Identify which cell holds the provided text, then report its [X, Y] central coordinate. 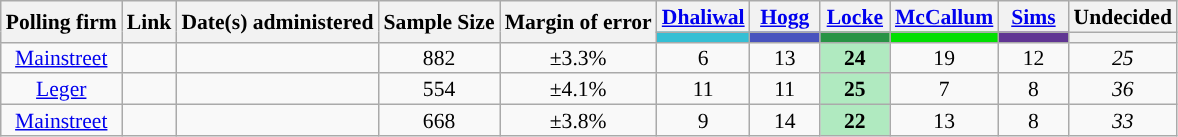
668 [440, 120]
Date(s) administered [277, 22]
Leger [62, 90]
Polling firm [62, 22]
33 [1122, 120]
6 [704, 58]
Link [150, 22]
±3.8% [578, 120]
12 [1033, 58]
±3.3% [578, 58]
36 [1122, 90]
7 [944, 90]
14 [785, 120]
19 [944, 58]
24 [855, 58]
±4.1% [578, 90]
Locke [855, 16]
882 [440, 58]
Margin of error [578, 22]
Dhaliwal [704, 16]
554 [440, 90]
Hogg [785, 16]
Sample Size [440, 22]
McCallum [944, 16]
22 [855, 120]
Sims [1033, 16]
9 [704, 120]
Undecided [1122, 16]
